Search for the cell housing the specified text and yield its [x, y] center coordinate. 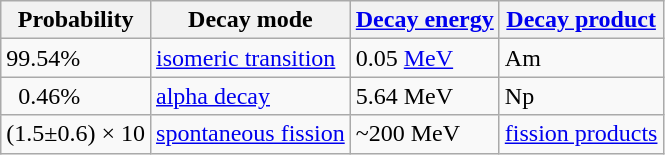
Decay product [581, 20]
Am [581, 58]
0.05 MeV [424, 58]
alpha decay [251, 96]
99.54% [76, 58]
fission products [581, 134]
Decay energy [424, 20]
5.64 MeV [424, 96]
Np [581, 96]
spontaneous fission [251, 134]
Probability [76, 20]
~200 MeV [424, 134]
isomeric transition [251, 58]
0.46% [76, 96]
(1.5±0.6) × 10 [76, 134]
Decay mode [251, 20]
